Determine the [x, y] coordinate at the center of the cell enclosing the given text.  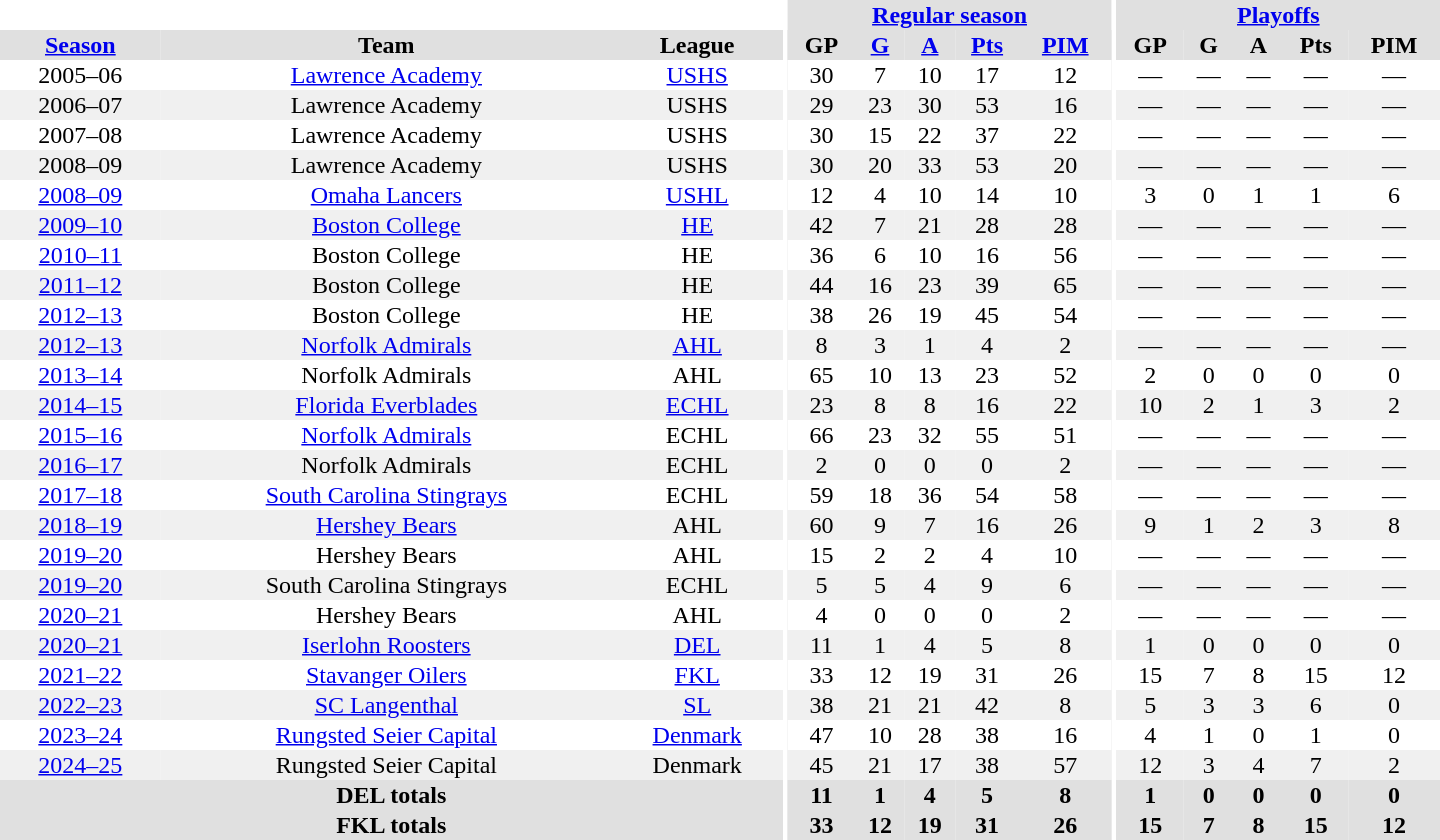
2007–08 [80, 135]
59 [822, 495]
13 [930, 375]
29 [822, 105]
57 [1065, 765]
League [697, 45]
FKL [697, 675]
2022–23 [80, 705]
2006–07 [80, 105]
2011–12 [80, 285]
55 [988, 435]
FKL totals [391, 825]
Playoffs [1278, 15]
Iserlohn Roosters [386, 645]
Season [80, 45]
60 [822, 525]
2014–15 [80, 405]
32 [930, 435]
37 [988, 135]
2009–10 [80, 225]
2018–19 [80, 525]
2023–24 [80, 735]
39 [988, 285]
58 [1065, 495]
66 [822, 435]
USHL [697, 195]
2015–16 [80, 435]
2016–17 [80, 465]
2024–25 [80, 765]
18 [880, 495]
2021–22 [80, 675]
DEL totals [391, 795]
SL [697, 705]
47 [822, 735]
2005–06 [80, 75]
2010–11 [80, 255]
Regular season [950, 15]
SC Langenthal [386, 705]
DEL [697, 645]
Omaha Lancers [386, 195]
52 [1065, 375]
14 [988, 195]
2017–18 [80, 495]
Florida Everblades [386, 405]
Team [386, 45]
51 [1065, 435]
44 [822, 285]
Stavanger Oilers [386, 675]
56 [1065, 255]
2013–14 [80, 375]
